Return the [x, y] coordinate for the center point of the cell that contains the specified text.  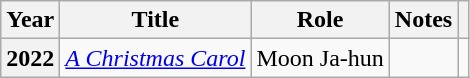
Moon Ja-hun [320, 58]
Notes [423, 20]
Year [30, 20]
Title [156, 20]
2022 [30, 58]
Role [320, 20]
A Christmas Carol [156, 58]
